Capture the cell that displays the provided text and extract its [X, Y] central coordinate. 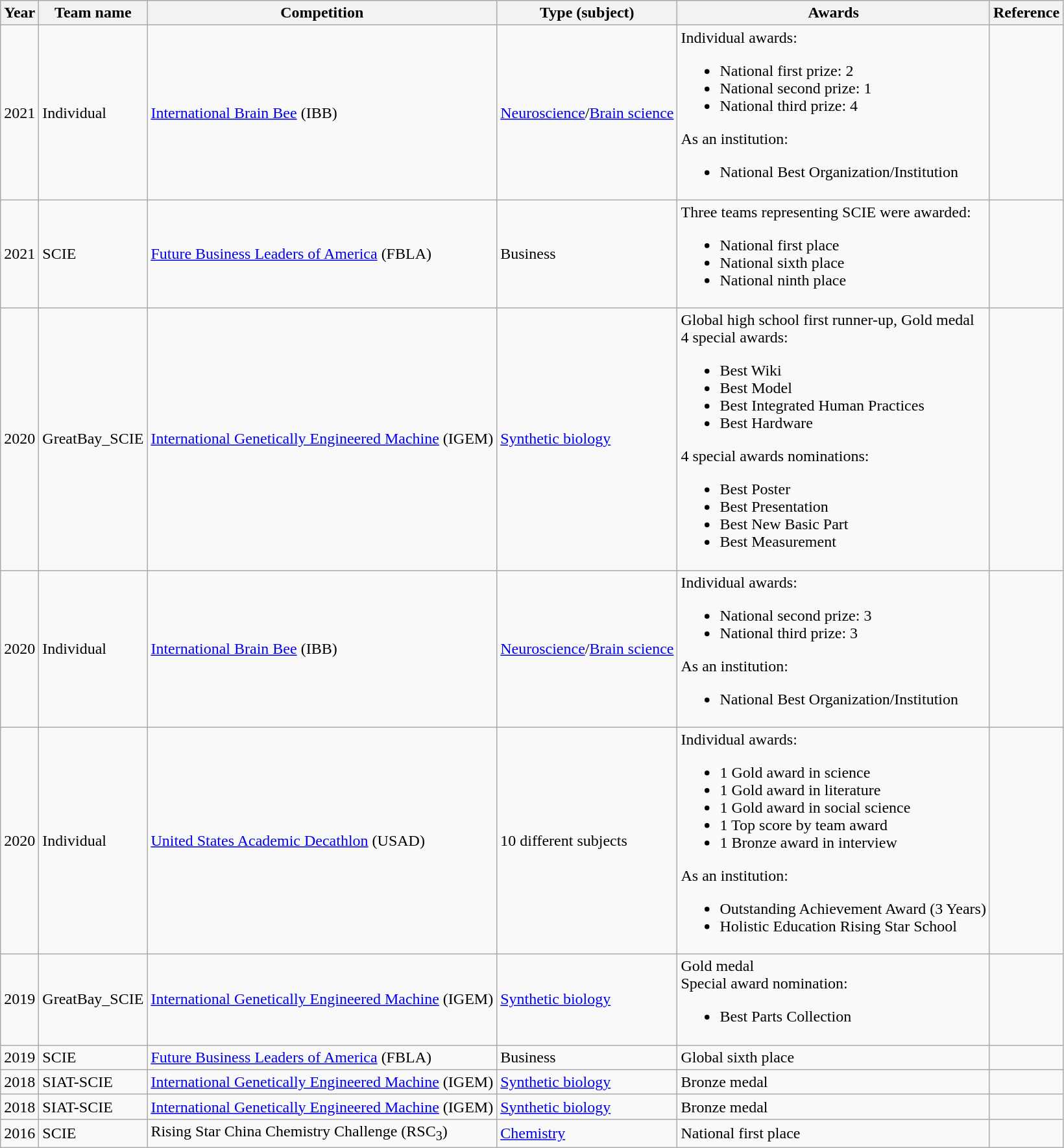
Individual awards:National second prize: 3National third prize: 3As an institution:National Best Organization/Institution [833, 649]
United States Academic Decathlon (USAD) [322, 841]
Awards [833, 13]
Year [19, 13]
Team name [93, 13]
2016 [19, 1133]
National first place [833, 1133]
10 different subjects [587, 841]
Individual awards:National first prize: 2National second prize: 1National third prize: 4As an institution:National Best Organization/Institution [833, 113]
Type (subject) [587, 13]
Three teams representing SCIE were awarded:National first placeNational sixth placeNational ninth place [833, 254]
Competition [322, 13]
Reference [1026, 13]
Gold medalSpecial award nomination:Best Parts Collection [833, 999]
Rising Star China Chemistry Challenge (RSC3) [322, 1133]
Chemistry [587, 1133]
Global sixth place [833, 1057]
